Output the (x, y) coordinate of the center of the cell containing the given text.  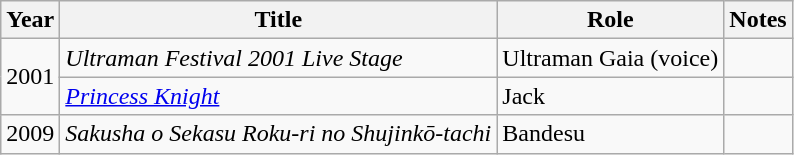
Princess Knight (278, 96)
Year (30, 20)
2001 (30, 77)
2009 (30, 134)
Notes (758, 20)
Ultraman Festival 2001 Live Stage (278, 58)
Role (610, 20)
Jack (610, 96)
Title (278, 20)
Ultraman Gaia (voice) (610, 58)
Sakusha o Sekasu Roku-ri no Shujinkō-tachi (278, 134)
Bandesu (610, 134)
